Extract the (x, y) coordinate from the center of the cell holding the provided text.  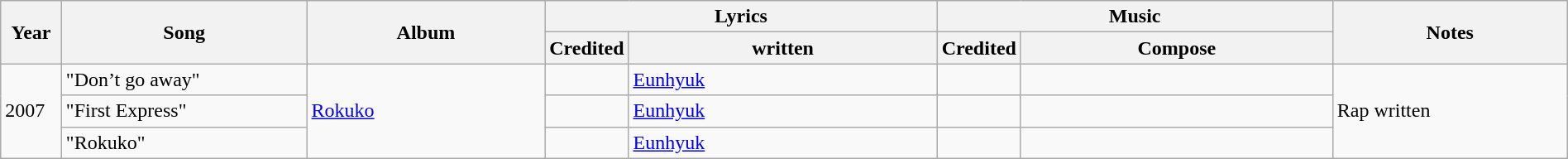
"Rokuko" (184, 142)
Compose (1176, 48)
Rokuko (426, 111)
Notes (1450, 32)
Album (426, 32)
"Don’t go away" (184, 79)
Music (1135, 17)
Rap written (1450, 111)
"First Express" (184, 111)
2007 (31, 111)
Lyrics (741, 17)
Song (184, 32)
Year (31, 32)
written (782, 48)
